Provide the [X, Y] coordinate of the cell's center where the given text is located.  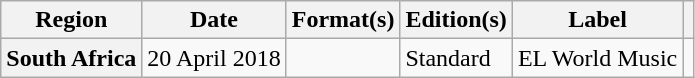
South Africa [72, 58]
Standard [456, 58]
Edition(s) [456, 20]
20 April 2018 [214, 58]
EL World Music [597, 58]
Date [214, 20]
Format(s) [343, 20]
Label [597, 20]
Region [72, 20]
